Output the [X, Y] coordinate of the center of the cell containing the given text.  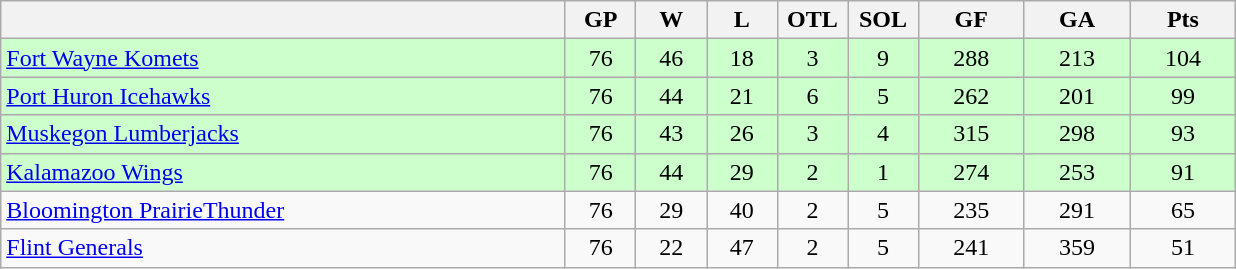
18 [742, 58]
91 [1183, 172]
22 [672, 248]
315 [971, 134]
262 [971, 96]
Fort Wayne Komets [284, 58]
4 [884, 134]
Flint Generals [284, 248]
9 [884, 58]
Port Huron Icehawks [284, 96]
GP [600, 20]
W [672, 20]
21 [742, 96]
288 [971, 58]
291 [1077, 210]
253 [1077, 172]
51 [1183, 248]
1 [884, 172]
47 [742, 248]
43 [672, 134]
Kalamazoo Wings [284, 172]
GF [971, 20]
Bloomington PrairieThunder [284, 210]
99 [1183, 96]
46 [672, 58]
241 [971, 248]
L [742, 20]
235 [971, 210]
298 [1077, 134]
GA [1077, 20]
201 [1077, 96]
274 [971, 172]
213 [1077, 58]
26 [742, 134]
104 [1183, 58]
65 [1183, 210]
Pts [1183, 20]
40 [742, 210]
SOL [884, 20]
6 [812, 96]
OTL [812, 20]
93 [1183, 134]
359 [1077, 248]
Muskegon Lumberjacks [284, 134]
